Return [X, Y] of the center of cell containing provided text 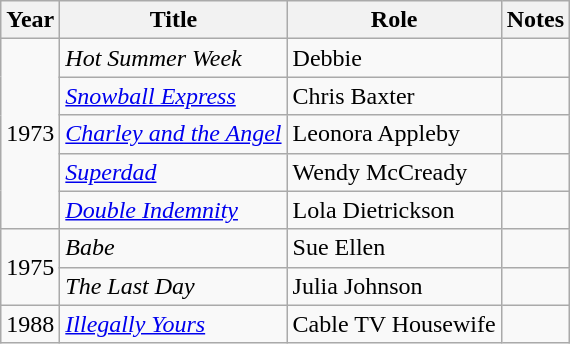
1988 [30, 324]
The Last Day [174, 286]
Babe [174, 248]
Wendy McCready [394, 172]
Superdad [174, 172]
Title [174, 20]
Lola Dietrickson [394, 210]
Snowball Express [174, 96]
Notes [535, 20]
Debbie [394, 58]
Cable TV Housewife [394, 324]
Year [30, 20]
Chris Baxter [394, 96]
1973 [30, 134]
1975 [30, 267]
Hot Summer Week [174, 58]
Julia Johnson [394, 286]
Illegally Yours [174, 324]
Double Indemnity [174, 210]
Sue Ellen [394, 248]
Role [394, 20]
Charley and the Angel [174, 134]
Leonora Appleby [394, 134]
